Find where the given text appears and provide that cell's center as [X, Y] coordinate. 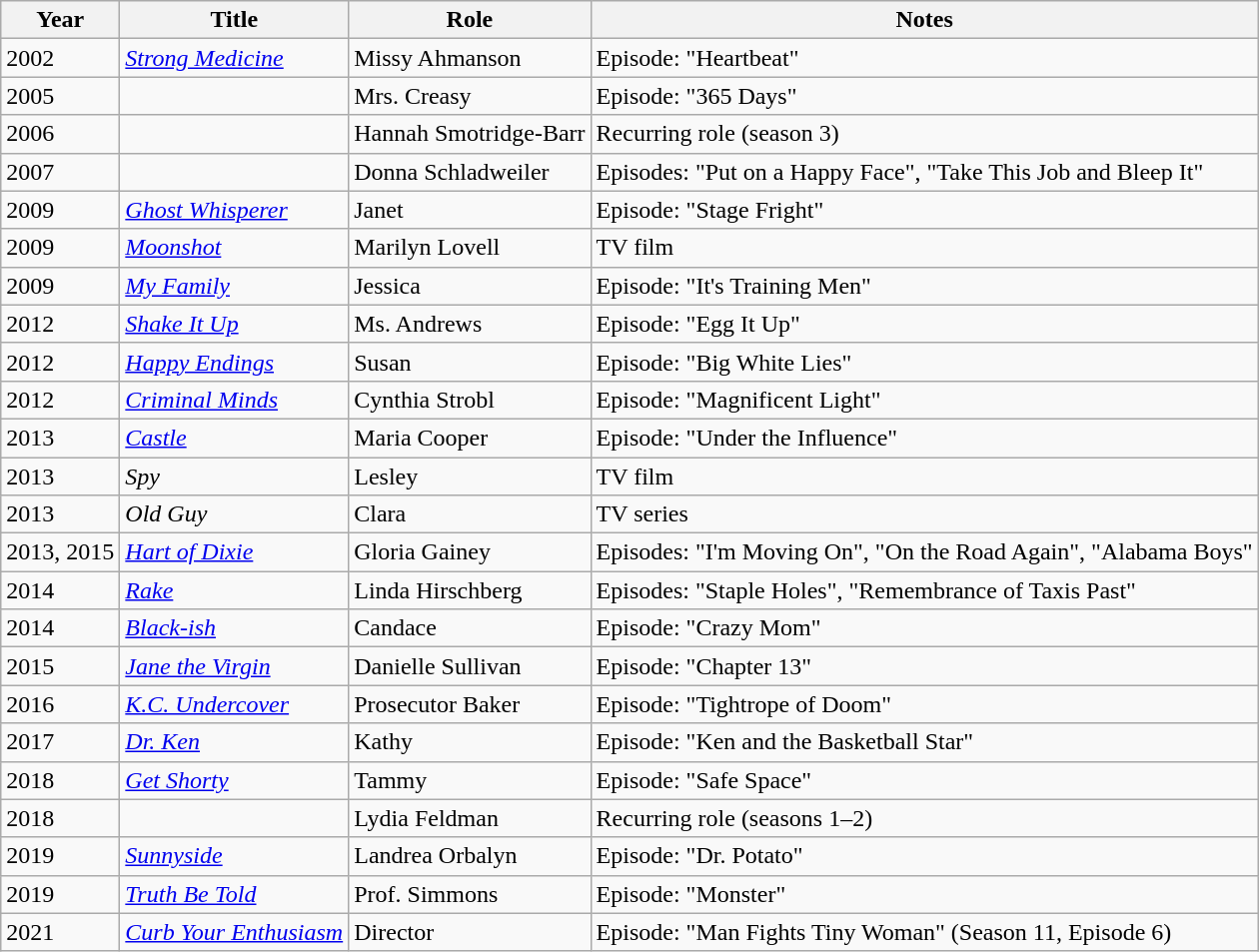
2007 [60, 172]
Role [470, 20]
Candace [470, 628]
Episode: "It's Training Men" [924, 286]
Notes [924, 20]
Prof. Simmons [470, 894]
Ms. Andrews [470, 324]
Episodes: "Put on a Happy Face", "Take This Job and Bleep It" [924, 172]
Shake It Up [234, 324]
Moonshot [234, 248]
Episode: "Man Fights Tiny Woman" (Season 11, Episode 6) [924, 932]
Episodes: "Staple Holes", "Remembrance of Taxis Past" [924, 590]
Castle [234, 438]
Marilyn Lovell [470, 248]
2013, 2015 [60, 552]
Clara [470, 514]
2016 [60, 704]
Mrs. Creasy [470, 96]
Episode: "Stage Fright" [924, 210]
Donna Schladweiler [470, 172]
Episode: "Ken and the Basketball Star" [924, 742]
Recurring role (season 3) [924, 134]
Episode: "Monster" [924, 894]
Truth Be Told [234, 894]
Landrea Orbalyn [470, 856]
Hart of Dixie [234, 552]
Episode: "Heartbeat" [924, 58]
Recurring role (seasons 1–2) [924, 818]
Kathy [470, 742]
Linda Hirschberg [470, 590]
Gloria Gainey [470, 552]
Sunnyside [234, 856]
Episodes: "I'm Moving On", "On the Road Again", "Alabama Boys" [924, 552]
Black-ish [234, 628]
2006 [60, 134]
Title [234, 20]
Happy Endings [234, 362]
Janet [470, 210]
My Family [234, 286]
Episode: "Big White Lies" [924, 362]
Episode: "365 Days" [924, 96]
Cynthia Strobl [470, 400]
Hannah Smotridge-Barr [470, 134]
Episode: "Magnificent Light" [924, 400]
Episode: "Under the Influence" [924, 438]
2021 [60, 932]
TV series [924, 514]
2005 [60, 96]
Episode: "Egg It Up" [924, 324]
Episode: "Chapter 13" [924, 666]
Danielle Sullivan [470, 666]
Jessica [470, 286]
Jane the Virgin [234, 666]
Tammy [470, 780]
Lesley [470, 476]
Episode: "Crazy Mom" [924, 628]
Episode: "Tightrope of Doom" [924, 704]
Rake [234, 590]
2015 [60, 666]
Missy Ahmanson [470, 58]
Strong Medicine [234, 58]
Old Guy [234, 514]
Year [60, 20]
Get Shorty [234, 780]
2002 [60, 58]
Ghost Whisperer [234, 210]
Susan [470, 362]
2017 [60, 742]
Director [470, 932]
Lydia Feldman [470, 818]
Spy [234, 476]
K.C. Undercover [234, 704]
Dr. Ken [234, 742]
Prosecutor Baker [470, 704]
Episode: "Safe Space" [924, 780]
Episode: "Dr. Potato" [924, 856]
Curb Your Enthusiasm [234, 932]
Criminal Minds [234, 400]
Maria Cooper [470, 438]
